Return [x, y] of the center of cell containing provided text 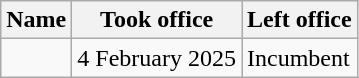
Name [36, 20]
Took office [157, 20]
4 February 2025 [157, 58]
Left office [300, 20]
Incumbent [300, 58]
